Capture the cell that displays the provided text and extract its (X, Y) central coordinate. 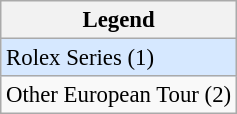
Legend (119, 20)
Rolex Series (1) (119, 58)
Other European Tour (2) (119, 95)
